Output the [x, y] coordinate of the center of the cell containing the given text.  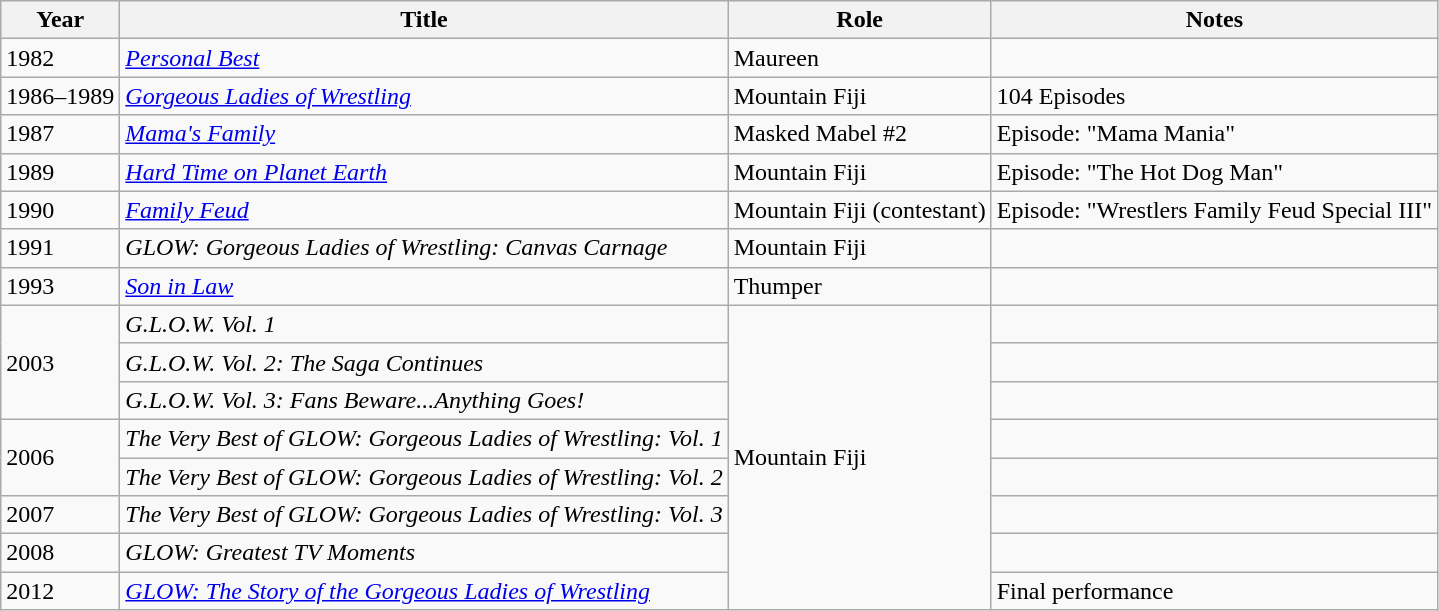
1987 [60, 134]
Episode: "Wrestlers Family Feud Special III" [1214, 210]
GLOW: Greatest TV Moments [424, 553]
Title [424, 20]
Personal Best [424, 58]
Hard Time on Planet Earth [424, 172]
Son in Law [424, 286]
G.L.O.W. Vol. 2: The Saga Continues [424, 362]
1989 [60, 172]
1986–1989 [60, 96]
Mama's Family [424, 134]
1993 [60, 286]
1982 [60, 58]
GLOW: Gorgeous Ladies of Wrestling: Canvas Carnage [424, 248]
Family Feud [424, 210]
G.L.O.W. Vol. 3: Fans Beware...Anything Goes! [424, 400]
2003 [60, 362]
Episode: "The Hot Dog Man" [1214, 172]
The Very Best of GLOW: Gorgeous Ladies of Wrestling: Vol. 3 [424, 515]
Mountain Fiji (contestant) [860, 210]
The Very Best of GLOW: Gorgeous Ladies of Wrestling: Vol. 1 [424, 438]
Maureen [860, 58]
Thumper [860, 286]
1991 [60, 248]
1990 [60, 210]
2007 [60, 515]
Role [860, 20]
Episode: "Mama Mania" [1214, 134]
Final performance [1214, 591]
2008 [60, 553]
Year [60, 20]
Notes [1214, 20]
2012 [60, 591]
Masked Mabel #2 [860, 134]
G.L.O.W. Vol. 1 [424, 324]
Gorgeous Ladies of Wrestling [424, 96]
The Very Best of GLOW: Gorgeous Ladies of Wrestling: Vol. 2 [424, 477]
104 Episodes [1214, 96]
GLOW: The Story of the Gorgeous Ladies of Wrestling [424, 591]
2006 [60, 457]
